Determine the (x, y) coordinate at the center of the cell enclosing the given text.  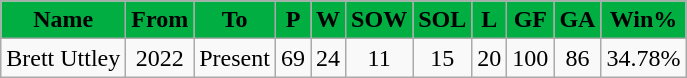
34.78% (644, 58)
SOL (442, 20)
20 (490, 58)
100 (530, 58)
W (328, 20)
SOW (380, 20)
Name (64, 20)
86 (578, 58)
To (235, 20)
24 (328, 58)
P (292, 20)
11 (380, 58)
Brett Uttley (64, 58)
GF (530, 20)
69 (292, 58)
GA (578, 20)
L (490, 20)
From (160, 20)
2022 (160, 58)
Win% (644, 20)
Present (235, 58)
15 (442, 58)
